Return [x, y] of the center of cell containing provided text 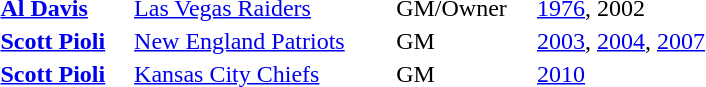
GM [464, 41]
New England Patriots [262, 41]
